From the cell containing the given text, extract its center point as (X, Y) coordinate. 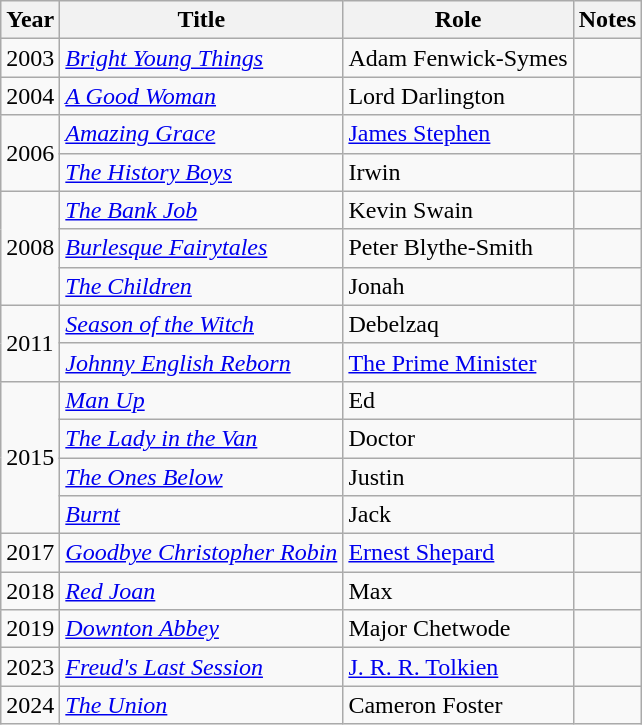
Doctor (458, 438)
Ed (458, 400)
Burlesque Fairytales (202, 248)
The Children (202, 286)
Jack (458, 515)
Role (458, 20)
Major Chetwode (458, 629)
2018 (30, 591)
The Lady in the Van (202, 438)
J. R. R. Tolkien (458, 667)
2004 (30, 96)
2003 (30, 58)
Bright Young Things (202, 58)
2008 (30, 248)
Amazing Grace (202, 134)
2011 (30, 343)
Ernest Shepard (458, 553)
Justin (458, 477)
A Good Woman (202, 96)
Adam Fenwick-Symes (458, 58)
Johnny English Reborn (202, 362)
Cameron Foster (458, 705)
The Bank Job (202, 210)
The Ones Below (202, 477)
Man Up (202, 400)
Title (202, 20)
Irwin (458, 172)
Kevin Swain (458, 210)
Max (458, 591)
The History Boys (202, 172)
James Stephen (458, 134)
Downton Abbey (202, 629)
2006 (30, 153)
Year (30, 20)
Debelzaq (458, 324)
The Prime Minister (458, 362)
Peter Blythe-Smith (458, 248)
Freud's Last Session (202, 667)
Jonah (458, 286)
2023 (30, 667)
Notes (607, 20)
Red Joan (202, 591)
2024 (30, 705)
Goodbye Christopher Robin (202, 553)
Season of the Witch (202, 324)
The Union (202, 705)
Lord Darlington (458, 96)
Burnt (202, 515)
2019 (30, 629)
2017 (30, 553)
2015 (30, 457)
